Pinpoint the cell where the given text exists, returning its (X, Y) midpoint coordinate. 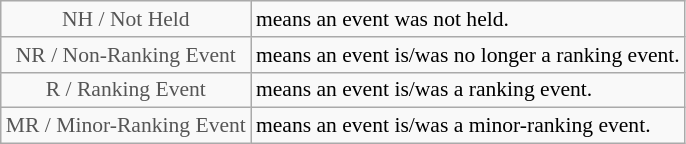
MR / Minor-Ranking Event (126, 126)
NH / Not Held (126, 19)
means an event is/was no longer a ranking event. (468, 55)
means an event is/was a minor-ranking event. (468, 126)
means an event was not held. (468, 19)
means an event is/was a ranking event. (468, 90)
R / Ranking Event (126, 90)
NR / Non-Ranking Event (126, 55)
